Extract the (x, y) coordinate from the center of the cell holding the provided text.  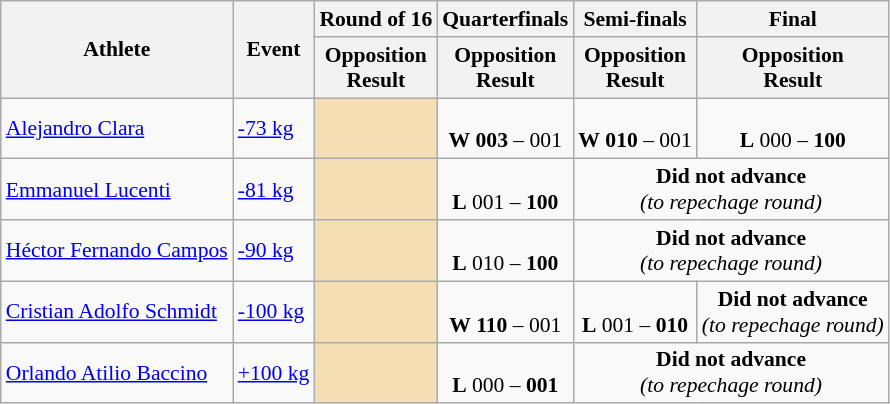
Orlando Atilio Baccino (117, 372)
Héctor Fernando Campos (117, 250)
-90 kg (274, 250)
Round of 16 (376, 19)
W 010 – 001 (634, 128)
L 001 – 010 (634, 312)
L 001 – 100 (505, 190)
L 000 – 100 (793, 128)
L 000 – 001 (505, 372)
+100 kg (274, 372)
Semi-finals (634, 19)
W 110 – 001 (505, 312)
-81 kg (274, 190)
Alejandro Clara (117, 128)
Event (274, 50)
Athlete (117, 50)
Quarterfinals (505, 19)
Cristian Adolfo Schmidt (117, 312)
Emmanuel Lucenti (117, 190)
-73 kg (274, 128)
L 010 – 100 (505, 250)
Final (793, 19)
-100 kg (274, 312)
W 003 – 001 (505, 128)
